For the text-containing cell, return its midpoint in [X, Y] coordinate format. 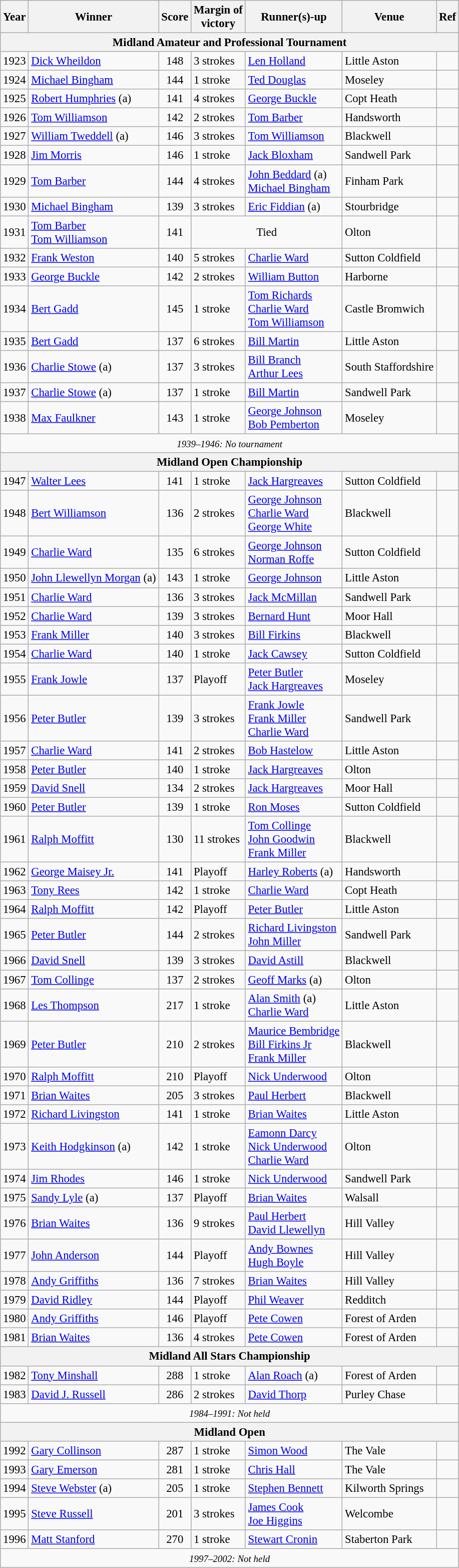
1951 [15, 597]
Score [175, 17]
Bernard Hunt [293, 616]
Steve Webster (a) [94, 1488]
Tom Barber Tom Williamson [94, 232]
Paul Herbert David Llewellyn [293, 1223]
Stewart Cronin [293, 1539]
Midland All Stars Championship [230, 1357]
135 [175, 553]
1926 [15, 118]
1977 [15, 1256]
1967 [15, 980]
1929 [15, 181]
Bob Hastelow [293, 751]
Bill Firkins [293, 635]
Maurice Bembridge Bill Firkins Jr Frank Miller [293, 1044]
Midland Open Championship [230, 462]
Dick Wheildon [94, 61]
1995 [15, 1513]
Sandy Lyle (a) [94, 1197]
Runner(s)-up [293, 17]
281 [175, 1469]
David Ridley [94, 1300]
1963 [15, 890]
1938 [15, 418]
270 [175, 1539]
217 [175, 1005]
1954 [15, 654]
Keith Hodgkinson (a) [94, 1146]
Harborne [389, 276]
Venue [389, 17]
1939–1946: No tournament [230, 444]
1961 [15, 839]
Tom Collinge John Goodwin Frank Miller [293, 839]
Stourbridge [389, 206]
1953 [15, 635]
Ron Moses [293, 807]
David Astill [293, 961]
1936 [15, 367]
5 strokes [218, 257]
1960 [15, 807]
Jim Morris [94, 155]
1956 [15, 718]
1984–1991: Not held [230, 1413]
George Johnson [293, 578]
John Anderson [94, 1256]
1948 [15, 513]
Les Thompson [94, 1005]
Bert Williamson [94, 513]
1959 [15, 788]
1957 [15, 751]
Matt Stanford [94, 1539]
Paul Herbert [293, 1095]
1980 [15, 1319]
1937 [15, 392]
Eamonn Darcy Nick Underwood Charlie Ward [293, 1146]
Gary Collinson [94, 1451]
1996 [15, 1539]
Eric Fiddian (a) [293, 206]
John Llewellyn Morgan (a) [94, 578]
134 [175, 788]
1930 [15, 206]
James Cook Joe Higgins [293, 1513]
George Johnson Bob Pemberton [293, 418]
1982 [15, 1375]
1925 [15, 99]
1952 [15, 616]
Midland Open [230, 1432]
1997–2002: Not held [230, 1558]
Frank Miller [94, 635]
Geoff Marks (a) [293, 980]
9 strokes [218, 1223]
George Johnson Norman Roffe [293, 553]
1934 [15, 309]
145 [175, 309]
John Beddard (a) Michael Bingham [293, 181]
Finham Park [389, 181]
1970 [15, 1076]
1933 [15, 276]
1974 [15, 1179]
Winner [94, 17]
Chris Hall [293, 1469]
William Tweddell (a) [94, 137]
1979 [15, 1300]
1981 [15, 1338]
1955 [15, 679]
Kilworth Springs [389, 1488]
1924 [15, 80]
201 [175, 1513]
Alan Smith (a) Charlie Ward [293, 1005]
7 strokes [218, 1281]
Alan Roach (a) [293, 1375]
11 strokes [218, 839]
Ted Douglas [293, 80]
Simon Wood [293, 1451]
1966 [15, 961]
David Thorp [293, 1394]
Richard Livingston John Miller [293, 934]
Jack McMillan [293, 597]
1993 [15, 1469]
Jack Bloxham [293, 155]
Castle Bromwich [389, 309]
Harley Roberts (a) [293, 872]
1927 [15, 137]
1958 [15, 769]
148 [175, 61]
Andy Bownes Hugh Boyle [293, 1256]
Stephen Bennett [293, 1488]
Tom Richards Charlie Ward Tom Williamson [293, 309]
286 [175, 1394]
1976 [15, 1223]
Phil Weaver [293, 1300]
1923 [15, 61]
1965 [15, 934]
1935 [15, 341]
1971 [15, 1095]
1978 [15, 1281]
Tied [267, 232]
Steve Russell [94, 1513]
Frank Weston [94, 257]
David J. Russell [94, 1394]
1992 [15, 1451]
1983 [15, 1394]
130 [175, 839]
288 [175, 1375]
Purley Chase [389, 1394]
1949 [15, 553]
1994 [15, 1488]
Ref [447, 17]
1975 [15, 1197]
Bill Branch Arthur Lees [293, 367]
Max Faulkner [94, 418]
Len Holland [293, 61]
George Johnson Charlie Ward George White [293, 513]
Richard Livingston [94, 1114]
Tony Minshall [94, 1375]
1931 [15, 232]
Jack Cawsey [293, 654]
1950 [15, 578]
Tony Rees [94, 890]
Margin ofvictory [218, 17]
1972 [15, 1114]
Walter Lees [94, 481]
Peter Butler Jack Hargreaves [293, 679]
Jim Rhodes [94, 1179]
William Button [293, 276]
287 [175, 1451]
Staberton Park [389, 1539]
1962 [15, 872]
Welcombe [389, 1513]
1947 [15, 481]
1932 [15, 257]
1968 [15, 1005]
Frank Jowle Frank Miller Charlie Ward [293, 718]
Robert Humphries (a) [94, 99]
Redditch [389, 1300]
South Staffordshire [389, 367]
1964 [15, 909]
Gary Emerson [94, 1469]
1928 [15, 155]
Tom Collinge [94, 980]
Frank Jowle [94, 679]
1973 [15, 1146]
George Maisey Jr. [94, 872]
Walsall [389, 1197]
Midland Amateur and Professional Tournament [230, 43]
1969 [15, 1044]
Year [15, 17]
